Output the [x, y] coordinate of the center of the cell containing the given text.  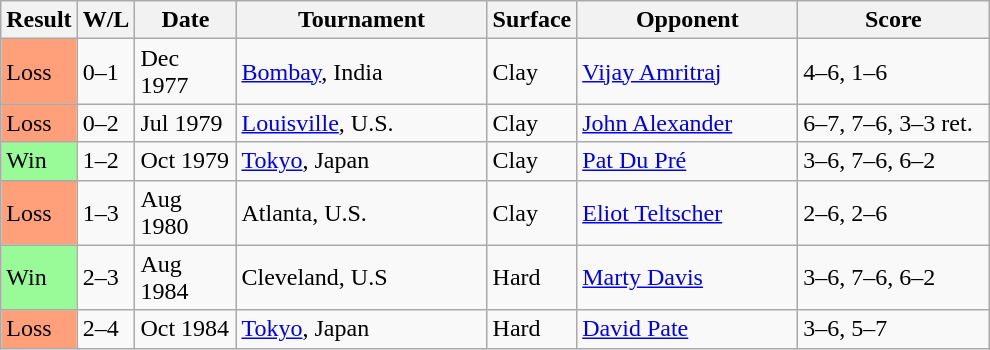
Aug 1980 [186, 212]
Marty Davis [688, 278]
Aug 1984 [186, 278]
Result [39, 20]
Date [186, 20]
1–2 [106, 161]
W/L [106, 20]
John Alexander [688, 123]
Opponent [688, 20]
Vijay Amritraj [688, 72]
Oct 1979 [186, 161]
3–6, 5–7 [894, 329]
Score [894, 20]
2–3 [106, 278]
Bombay, India [362, 72]
0–1 [106, 72]
Oct 1984 [186, 329]
0–2 [106, 123]
Louisville, U.S. [362, 123]
Surface [532, 20]
David Pate [688, 329]
Jul 1979 [186, 123]
6–7, 7–6, 3–3 ret. [894, 123]
1–3 [106, 212]
Atlanta, U.S. [362, 212]
4–6, 1–6 [894, 72]
Eliot Teltscher [688, 212]
Tournament [362, 20]
Pat Du Pré [688, 161]
Cleveland, U.S [362, 278]
Dec 1977 [186, 72]
2–6, 2–6 [894, 212]
2–4 [106, 329]
